From the cell containing the given text, extract its center point as (X, Y) coordinate. 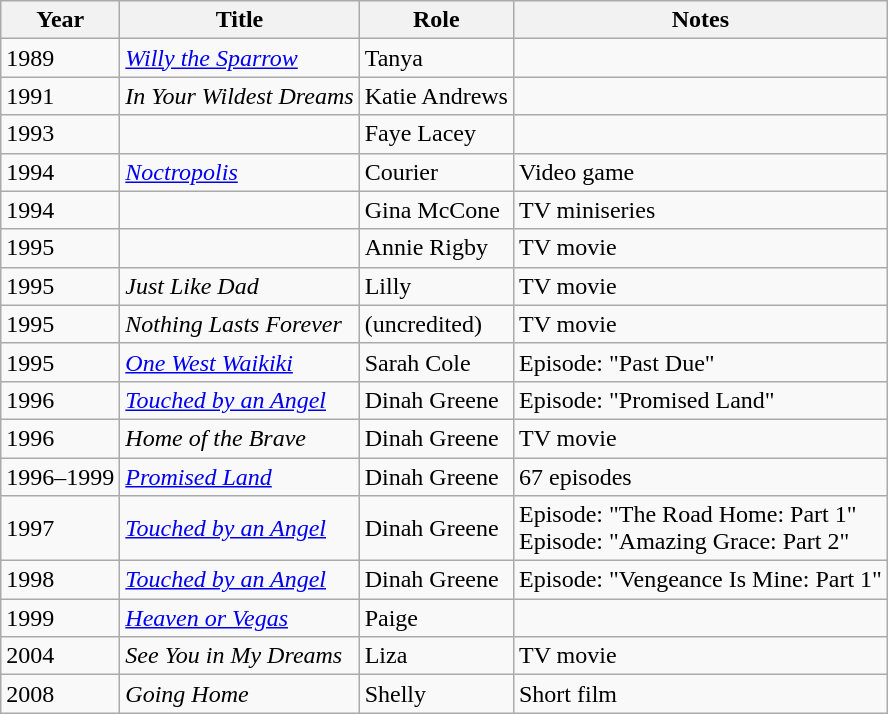
Lilly (436, 286)
See You in My Dreams (240, 656)
Annie Rigby (436, 248)
Episode: "Vengeance Is Mine: Part 1" (700, 580)
67 episodes (700, 477)
Sarah Cole (436, 362)
Shelly (436, 694)
2008 (60, 694)
2004 (60, 656)
Katie Andrews (436, 96)
Noctropolis (240, 172)
1993 (60, 134)
1989 (60, 58)
Promised Land (240, 477)
(uncredited) (436, 324)
Role (436, 20)
Nothing Lasts Forever (240, 324)
Courier (436, 172)
Home of the Brave (240, 438)
Notes (700, 20)
Short film (700, 694)
1996–1999 (60, 477)
1991 (60, 96)
One West Waikiki (240, 362)
Year (60, 20)
In Your Wildest Dreams (240, 96)
Episode: "The Road Home: Part 1"Episode: "Amazing Grace: Part 2" (700, 528)
Paige (436, 618)
Tanya (436, 58)
1999 (60, 618)
Title (240, 20)
1997 (60, 528)
Episode: "Past Due" (700, 362)
Willy the Sparrow (240, 58)
Just Like Dad (240, 286)
Gina McCone (436, 210)
Going Home (240, 694)
Episode: "Promised Land" (700, 400)
1998 (60, 580)
Liza (436, 656)
Video game (700, 172)
Faye Lacey (436, 134)
Heaven or Vegas (240, 618)
TV miniseries (700, 210)
